Determine the (X, Y) coordinate at the center of the cell enclosing the given text.  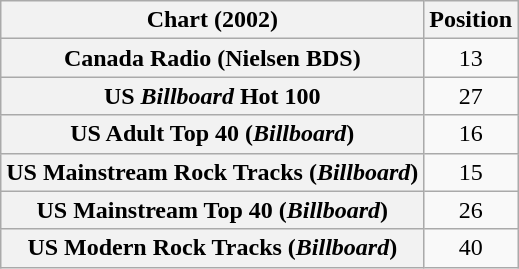
US Modern Rock Tracks (Billboard) (212, 248)
Chart (2002) (212, 20)
US Adult Top 40 (Billboard) (212, 134)
26 (471, 210)
US Mainstream Top 40 (Billboard) (212, 210)
40 (471, 248)
US Billboard Hot 100 (212, 96)
15 (471, 172)
Position (471, 20)
13 (471, 58)
27 (471, 96)
Canada Radio (Nielsen BDS) (212, 58)
US Mainstream Rock Tracks (Billboard) (212, 172)
16 (471, 134)
